Search for the cell housing the specified text and yield its [X, Y] center coordinate. 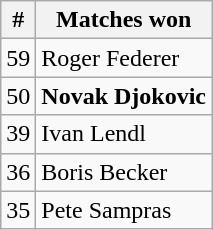
59 [18, 58]
39 [18, 134]
36 [18, 172]
Boris Becker [124, 172]
Ivan Lendl [124, 134]
35 [18, 210]
Novak Djokovic [124, 96]
Pete Sampras [124, 210]
50 [18, 96]
# [18, 20]
Matches won [124, 20]
Roger Federer [124, 58]
